Pinpoint the cell where the given text exists, returning its (x, y) midpoint coordinate. 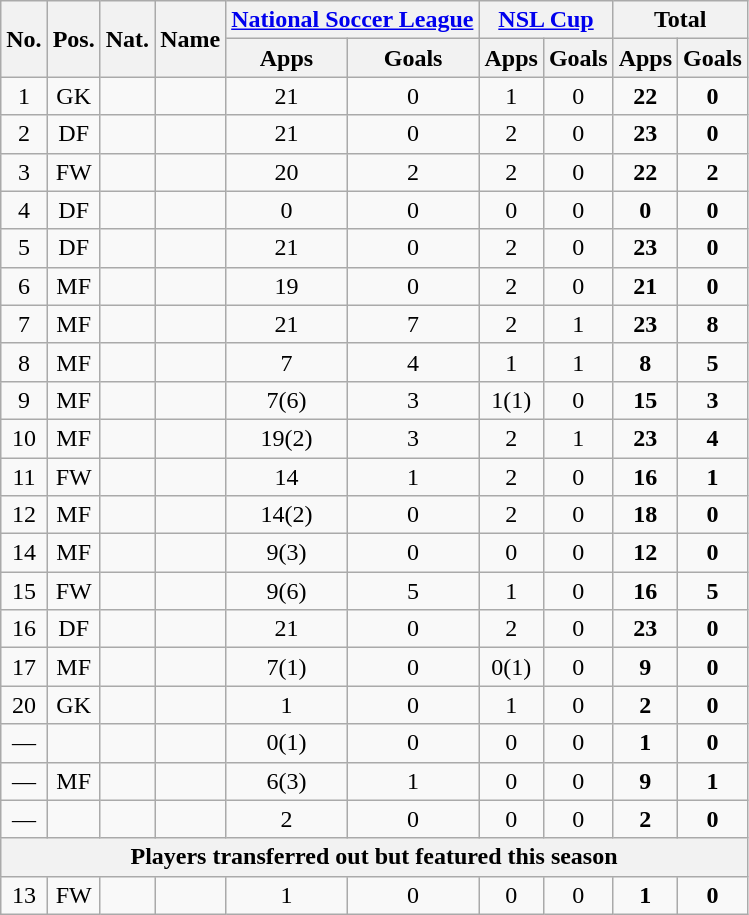
9(6) (287, 591)
Players transferred out but featured this season (374, 857)
No. (24, 39)
7(6) (287, 400)
9(3) (287, 553)
National Soccer League (352, 20)
6 (24, 286)
11 (24, 477)
17 (24, 667)
Name (190, 39)
Total (680, 20)
14(2) (287, 515)
13 (24, 895)
1(1) (511, 400)
19 (287, 286)
18 (645, 515)
19(2) (287, 438)
10 (24, 438)
Pos. (74, 39)
Nat. (127, 39)
NSL Cup (546, 20)
7(1) (287, 667)
6(3) (287, 781)
